Identify which cell holds the provided text, then report its (x, y) central coordinate. 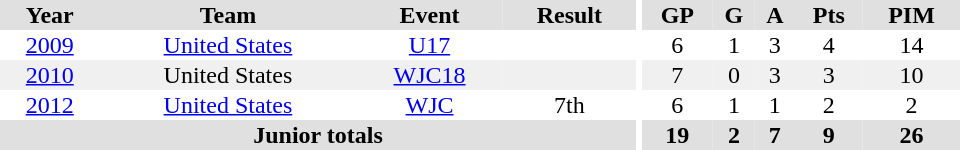
U17 (429, 45)
Result (570, 15)
WJC18 (429, 75)
14 (912, 45)
WJC (429, 105)
A (775, 15)
Team (228, 15)
Pts (829, 15)
7th (570, 105)
4 (829, 45)
Year (50, 15)
9 (829, 135)
10 (912, 75)
2010 (50, 75)
PIM (912, 15)
Event (429, 15)
26 (912, 135)
2012 (50, 105)
GP (678, 15)
0 (734, 75)
Junior totals (318, 135)
G (734, 15)
2009 (50, 45)
19 (678, 135)
